Find where the given text appears and provide that cell's center as (x, y) coordinate. 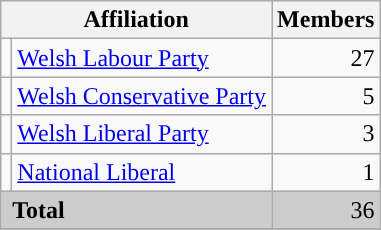
Welsh Conservative Party (142, 96)
1 (326, 172)
3 (326, 134)
27 (326, 58)
Welsh Labour Party (142, 58)
National Liberal (142, 172)
Members (326, 20)
Affiliation (136, 20)
Total (136, 210)
5 (326, 96)
Welsh Liberal Party (142, 134)
36 (326, 210)
